For the text-containing cell, return its midpoint in [x, y] coordinate format. 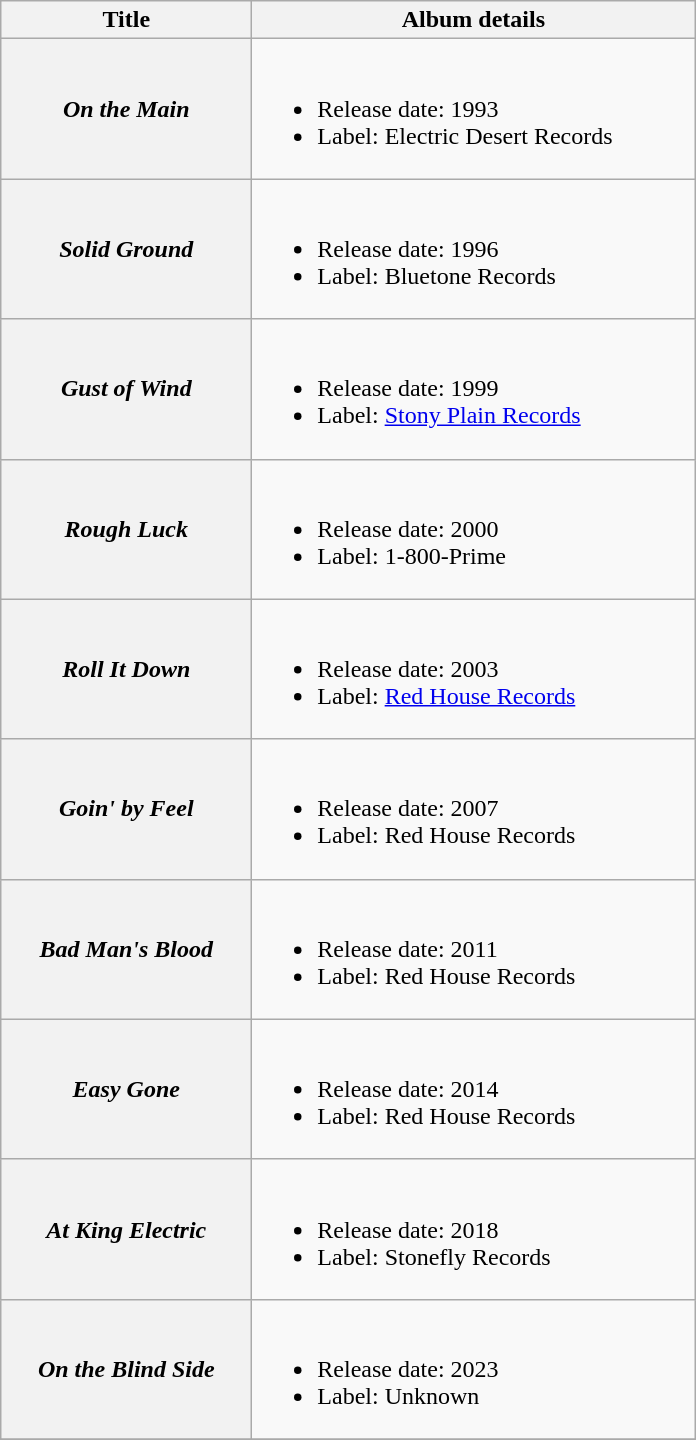
Solid Ground [126, 249]
Release date: 1999Label: Stony Plain Records [474, 389]
Gust of Wind [126, 389]
Roll It Down [126, 669]
On the Main [126, 109]
Release date: 2014Label: Red House Records [474, 1089]
Release date: 1996Label: Bluetone Records [474, 249]
Release date: 1993Label: Electric Desert Records [474, 109]
Rough Luck [126, 529]
Easy Gone [126, 1089]
Release date: 2003Label: Red House Records [474, 669]
Release date: 2023Label: Unknown [474, 1369]
Goin' by Feel [126, 809]
Release date: 2007Label: Red House Records [474, 809]
At King Electric [126, 1229]
Release date: 2011Label: Red House Records [474, 949]
Release date: 2018Label: Stonefly Records [474, 1229]
On the Blind Side [126, 1369]
Release date: 2000Label: 1-800-Prime [474, 529]
Title [126, 20]
Bad Man's Blood [126, 949]
Album details [474, 20]
